Extract the [X, Y] coordinate from the center of the cell holding the provided text.  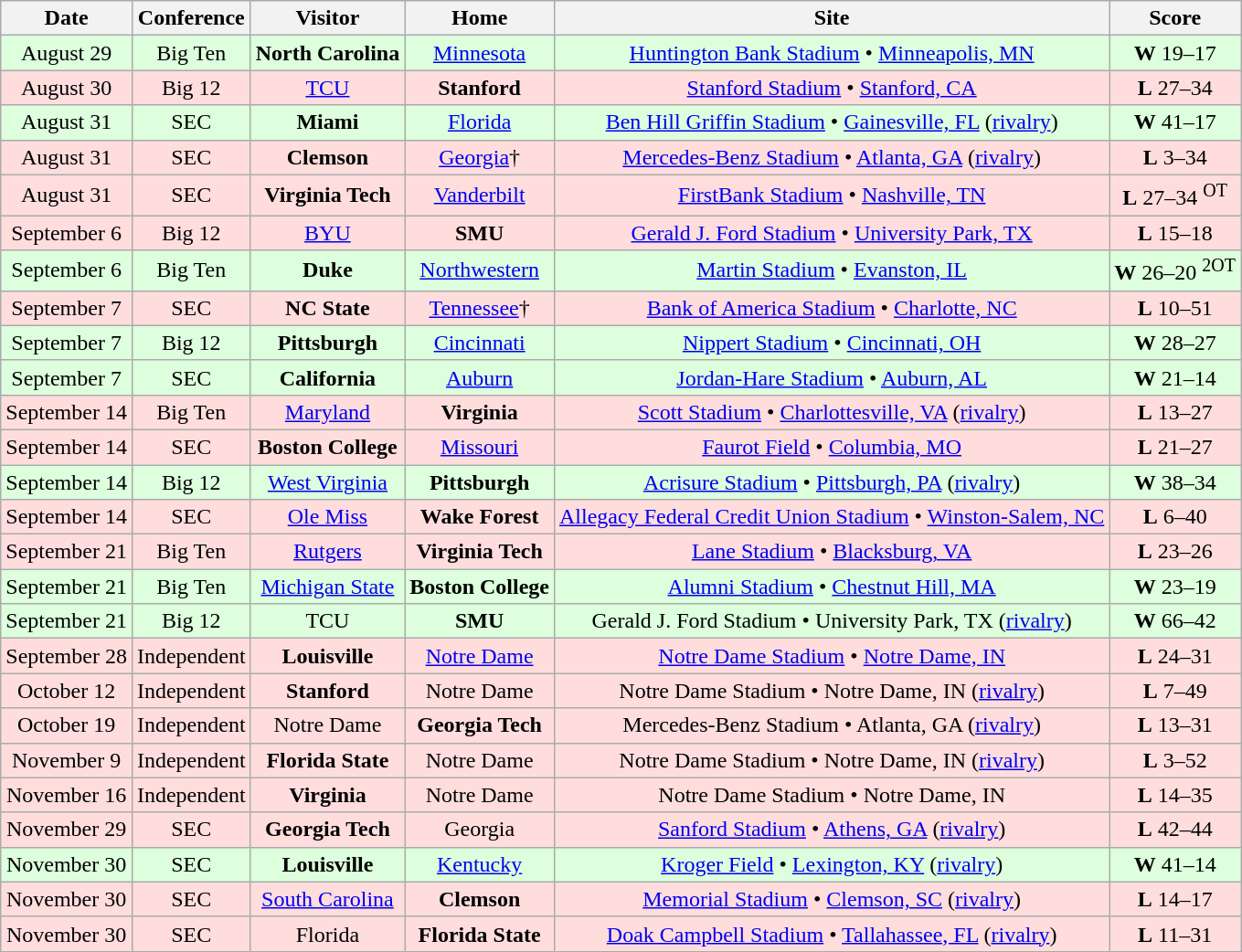
August 29 [67, 53]
W 26–20 2OT [1175, 270]
Memorial Stadium • Clemson, SC (rivalry) [832, 899]
North Carolina [327, 53]
L 11–31 [1175, 934]
Miami [327, 122]
Michigan State [327, 587]
L 23–26 [1175, 552]
Date [67, 18]
Tennessee† [480, 308]
Nippert Stadium • Cincinnati, OH [832, 343]
Duke [327, 270]
Conference [191, 18]
FirstBank Stadium • Nashville, TN [832, 196]
Kentucky [480, 864]
Acrisure Stadium • Pittsburgh, PA (rivalry) [832, 482]
L 3–34 [1175, 157]
West Virginia [327, 482]
Gerald J. Ford Stadium • University Park, TX (rivalry) [832, 621]
Maryland [327, 412]
L 3–52 [1175, 760]
L 24–31 [1175, 656]
Martin Stadium • Evanston, IL [832, 270]
Ben Hill Griffin Stadium • Gainesville, FL (rivalry) [832, 122]
Northwestern [480, 270]
October 19 [67, 725]
Scott Stadium • Charlottesville, VA (rivalry) [832, 412]
W 28–27 [1175, 343]
Kroger Field • Lexington, KY (rivalry) [832, 864]
Gerald J. Ford Stadium • University Park, TX [832, 233]
California [327, 377]
Home [480, 18]
Doak Campbell Stadium • Tallahassee, FL (rivalry) [832, 934]
Missouri [480, 447]
Site [832, 18]
NC State [327, 308]
Stanford Stadium • Stanford, CA [832, 88]
Wake Forest [480, 517]
L 42–44 [1175, 830]
Rutgers [327, 552]
W 23–19 [1175, 587]
L 27–34 [1175, 88]
Alumni Stadium • Chestnut Hill, MA [832, 587]
Score [1175, 18]
W 38–34 [1175, 482]
Vanderbilt [480, 196]
L 14–35 [1175, 795]
Auburn [480, 377]
Huntington Bank Stadium • Minneapolis, MN [832, 53]
Faurot Field • Columbia, MO [832, 447]
Minnesota [480, 53]
Georgia [480, 830]
L 15–18 [1175, 233]
L 13–27 [1175, 412]
November 9 [67, 760]
W 19–17 [1175, 53]
BYU [327, 233]
L 10–51 [1175, 308]
Sanford Stadium • Athens, GA (rivalry) [832, 830]
L 13–31 [1175, 725]
Jordan-Hare Stadium • Auburn, AL [832, 377]
W 41–14 [1175, 864]
W 66–42 [1175, 621]
August 30 [67, 88]
Allegacy Federal Credit Union Stadium • Winston-Salem, NC [832, 517]
W 41–17 [1175, 122]
October 12 [67, 691]
South Carolina [327, 899]
Cincinnati [480, 343]
L 21–27 [1175, 447]
L 7–49 [1175, 691]
Lane Stadium • Blacksburg, VA [832, 552]
Ole Miss [327, 517]
November 29 [67, 830]
Bank of America Stadium • Charlotte, NC [832, 308]
L 6–40 [1175, 517]
L 27–34 OT [1175, 196]
September 28 [67, 656]
November 16 [67, 795]
W 21–14 [1175, 377]
Visitor [327, 18]
Georgia† [480, 157]
L 14–17 [1175, 899]
